Find where the given text appears and provide that cell's center as [x, y] coordinate. 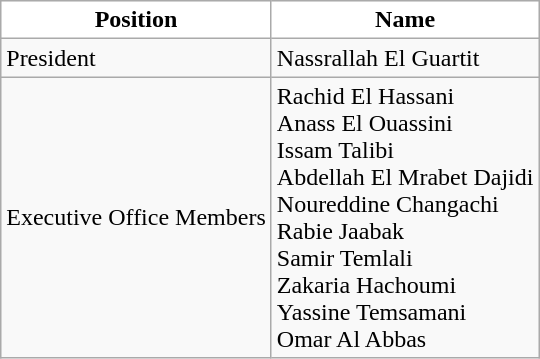
Executive Office Members [136, 218]
Position [136, 20]
President [136, 58]
Nassrallah El Guartit [405, 58]
Name [405, 20]
